Search for the cell housing the specified text and yield its (x, y) center coordinate. 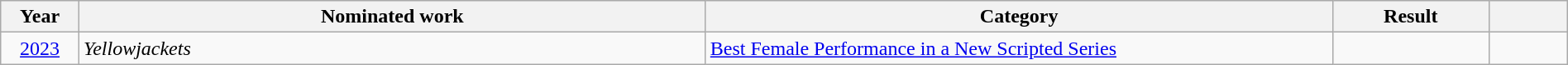
2023 (40, 48)
Nominated work (392, 17)
Yellowjackets (392, 48)
Category (1019, 17)
Best Female Performance in a New Scripted Series (1019, 48)
Year (40, 17)
Result (1411, 17)
